Pinpoint the cell where the given text exists, returning its (x, y) midpoint coordinate. 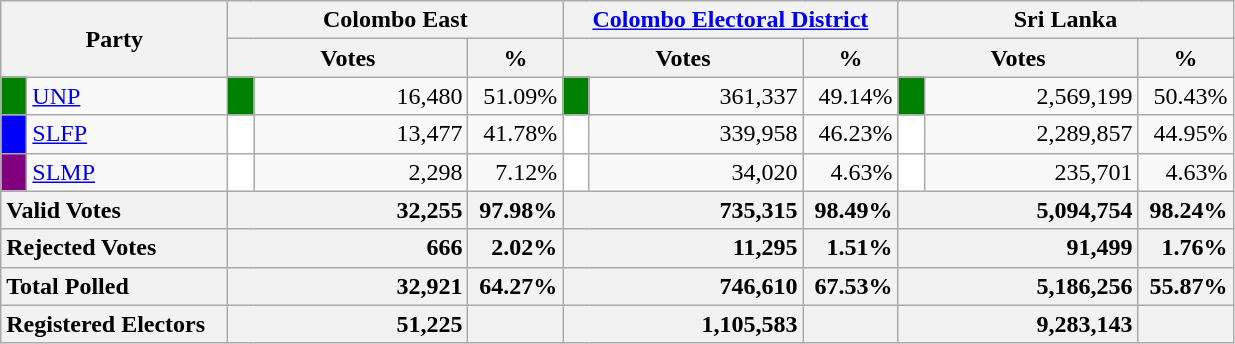
Valid Votes (114, 210)
7.12% (516, 172)
11,295 (683, 248)
51,225 (348, 324)
1.76% (1186, 248)
339,958 (696, 134)
49.14% (850, 96)
50.43% (1186, 96)
Party (114, 39)
2,289,857 (1031, 134)
67.53% (850, 286)
Colombo Electoral District (730, 20)
5,186,256 (1018, 286)
98.49% (850, 210)
64.27% (516, 286)
666 (348, 248)
41.78% (516, 134)
Sri Lanka (1066, 20)
13,477 (361, 134)
UNP (128, 96)
2,569,199 (1031, 96)
55.87% (1186, 286)
32,255 (348, 210)
34,020 (696, 172)
SLFP (128, 134)
32,921 (348, 286)
1,105,583 (683, 324)
735,315 (683, 210)
361,337 (696, 96)
44.95% (1186, 134)
1.51% (850, 248)
97.98% (516, 210)
2.02% (516, 248)
98.24% (1186, 210)
Rejected Votes (114, 248)
Colombo East (396, 20)
746,610 (683, 286)
235,701 (1031, 172)
SLMP (128, 172)
5,094,754 (1018, 210)
2,298 (361, 172)
Registered Electors (114, 324)
46.23% (850, 134)
Total Polled (114, 286)
16,480 (361, 96)
51.09% (516, 96)
9,283,143 (1018, 324)
91,499 (1018, 248)
